Scan for the cell matching the given text and deliver its (x, y) coordinate at center. 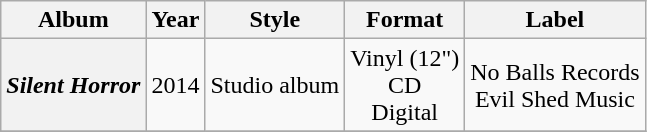
Label (555, 20)
No Balls Records Evil Shed Music (555, 85)
Silent Horror (74, 85)
Vinyl (12") CD Digital (405, 85)
Style (275, 20)
Format (405, 20)
Album (74, 20)
2014 (176, 85)
Studio album (275, 85)
Year (176, 20)
